Scan for the cell matching the given text and deliver its [x, y] coordinate at center. 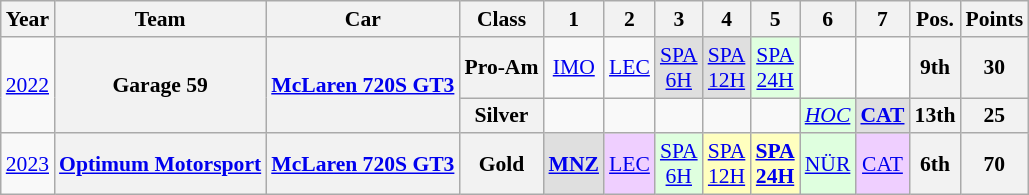
Team [160, 19]
Year [28, 19]
Gold [501, 164]
Optimum Motorsport [160, 164]
Class [501, 19]
NÜR [828, 164]
HOC [828, 116]
Pro-Am [501, 68]
MNZ [574, 164]
1 [574, 19]
7 [882, 19]
5 [774, 19]
IMO [574, 68]
Garage 59 [160, 86]
2023 [28, 164]
13th [936, 116]
3 [679, 19]
4 [727, 19]
Points [994, 19]
9th [936, 68]
Car [362, 19]
30 [994, 68]
Pos. [936, 19]
25 [994, 116]
70 [994, 164]
6 [828, 19]
6th [936, 164]
2022 [28, 86]
Silver [501, 116]
2 [630, 19]
